Identify which cell holds the provided text, then report its (X, Y) central coordinate. 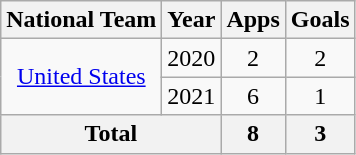
2021 (192, 96)
2020 (192, 58)
8 (253, 134)
United States (82, 77)
Goals (320, 20)
Year (192, 20)
6 (253, 96)
3 (320, 134)
National Team (82, 20)
1 (320, 96)
Apps (253, 20)
Total (111, 134)
